Locate the cell with the specified text and output its (x, y) center coordinate. 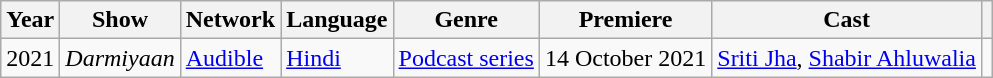
Darmiyaan (120, 58)
Year (30, 20)
Network (230, 20)
2021 (30, 58)
Podcast series (466, 58)
Genre (466, 20)
Audible (230, 58)
Sriti Jha, Shabir Ahluwalia (847, 58)
Hindi (337, 58)
Show (120, 20)
Premiere (625, 20)
Language (337, 20)
14 October 2021 (625, 58)
Cast (847, 20)
